Extract the (X, Y) coordinate from the center of the cell holding the provided text.  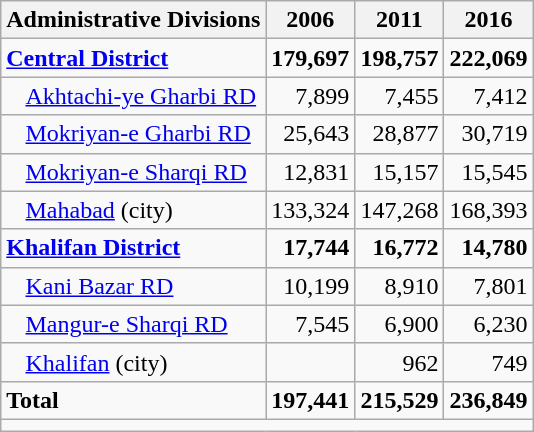
133,324 (310, 210)
16,772 (400, 248)
8,910 (400, 286)
Khalifan District (134, 248)
Mahabad (city) (134, 210)
236,849 (488, 400)
168,393 (488, 210)
749 (488, 362)
Central District (134, 58)
Khalifan (city) (134, 362)
7,455 (400, 96)
7,412 (488, 96)
12,831 (310, 172)
30,719 (488, 134)
962 (400, 362)
2016 (488, 20)
28,877 (400, 134)
215,529 (400, 400)
14,780 (488, 248)
7,801 (488, 286)
6,900 (400, 324)
15,545 (488, 172)
147,268 (400, 210)
Mokriyan-e Sharqi RD (134, 172)
197,441 (310, 400)
Akhtachi-ye Gharbi RD (134, 96)
7,899 (310, 96)
17,744 (310, 248)
25,643 (310, 134)
Mangur-e Sharqi RD (134, 324)
2011 (400, 20)
222,069 (488, 58)
179,697 (310, 58)
Total (134, 400)
10,199 (310, 286)
2006 (310, 20)
Administrative Divisions (134, 20)
198,757 (400, 58)
6,230 (488, 324)
7,545 (310, 324)
15,157 (400, 172)
Mokriyan-e Gharbi RD (134, 134)
Kani Bazar RD (134, 286)
